From the cell containing the given text, extract its center point as (X, Y) coordinate. 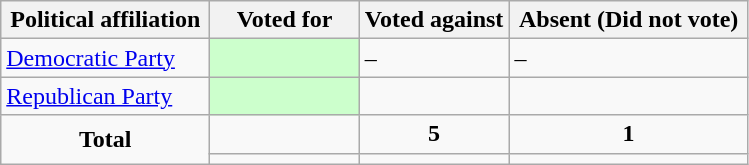
1 (629, 134)
Voted against (434, 20)
Voted for (285, 20)
Absent (Did not vote) (629, 20)
Total (106, 140)
Republican Party (106, 96)
Democratic Party (106, 58)
Political affiliation (106, 20)
5 (434, 134)
